Return the (X, Y) coordinate for the center point of the cell that contains the specified text.  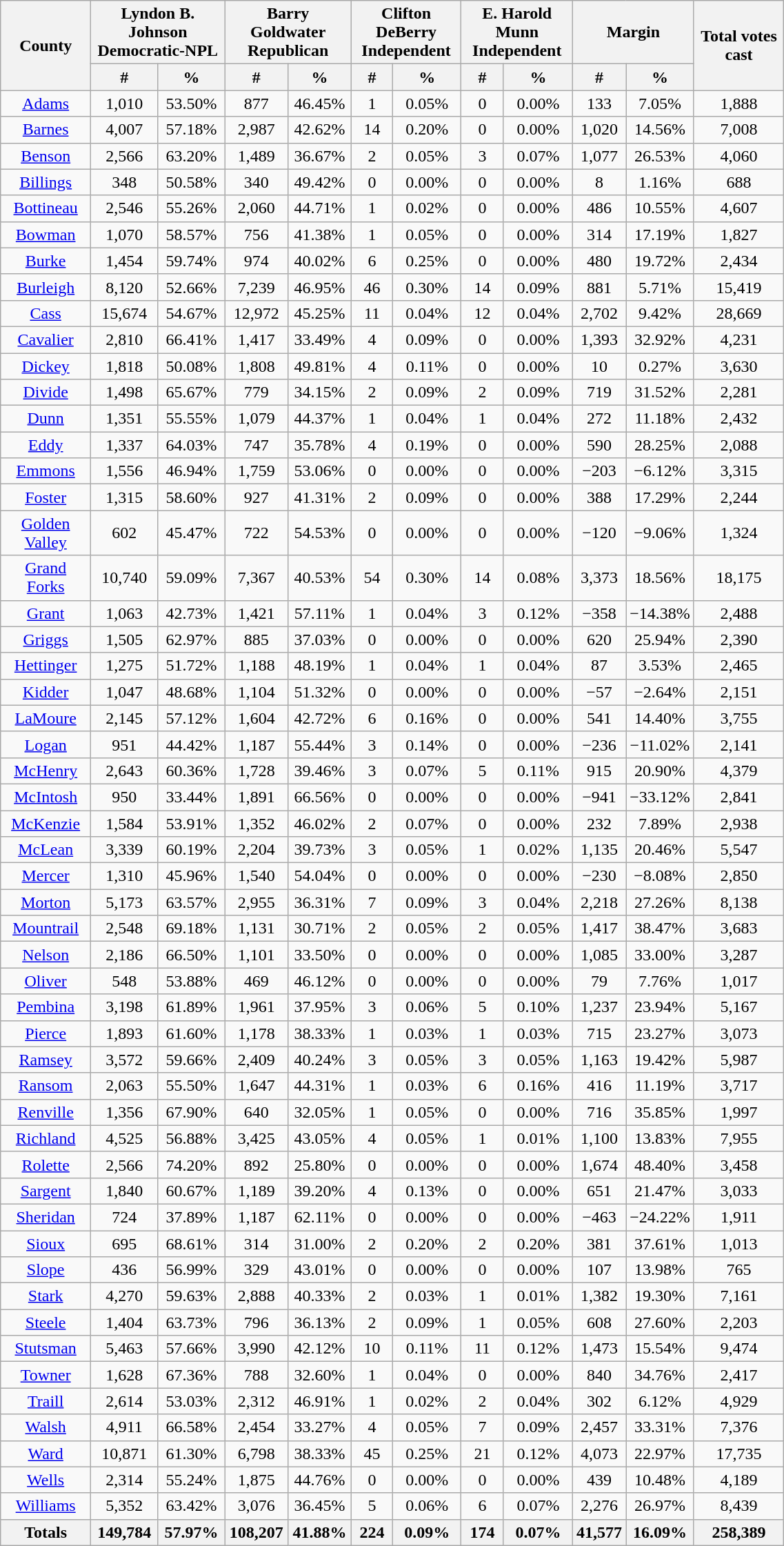
43.05% (320, 1138)
1,421 (257, 613)
−24.22% (661, 1217)
55.26% (192, 208)
35.78% (320, 445)
541 (600, 718)
950 (124, 797)
46.02% (320, 823)
50.08% (192, 366)
33.31% (661, 1427)
620 (600, 640)
20.46% (661, 850)
2,614 (124, 1401)
62.11% (320, 1217)
Emmons (46, 471)
0.27% (661, 366)
35.85% (661, 1112)
1,178 (257, 1033)
50.58% (192, 182)
McIntosh (46, 797)
Ransom (46, 1086)
63.42% (192, 1506)
2,204 (257, 850)
12 (483, 313)
54.67% (192, 313)
8,439 (739, 1506)
46.12% (320, 981)
747 (257, 445)
48.19% (320, 666)
224 (372, 1532)
12,972 (257, 313)
27.60% (661, 1322)
8 (600, 182)
39.20% (320, 1191)
4,073 (600, 1454)
7,367 (257, 578)
3,287 (739, 955)
7,955 (739, 1138)
−941 (600, 797)
951 (124, 744)
1,997 (739, 1112)
3,717 (739, 1086)
3,458 (739, 1165)
36.13% (320, 1322)
67.90% (192, 1112)
779 (257, 393)
45.25% (320, 313)
Totals (46, 1532)
174 (483, 1532)
1,047 (124, 692)
Steele (46, 1322)
602 (124, 533)
927 (257, 497)
33.50% (320, 955)
66.58% (192, 1427)
61.30% (192, 1454)
Grant (46, 613)
Mountrail (46, 929)
2,457 (600, 1427)
Dickey (46, 366)
64.03% (192, 445)
695 (124, 1244)
2,151 (739, 692)
688 (739, 182)
272 (600, 419)
−6.12% (661, 471)
3,076 (257, 1506)
1,324 (739, 533)
1,827 (739, 235)
9,474 (739, 1349)
7,161 (739, 1296)
−463 (600, 1217)
2,850 (739, 876)
877 (257, 103)
42.73% (192, 613)
54.04% (320, 876)
1,893 (124, 1033)
1,911 (739, 1217)
1,337 (124, 445)
2,218 (600, 902)
40.24% (320, 1060)
2,432 (739, 419)
66.41% (192, 339)
37.89% (192, 1217)
2,281 (739, 393)
388 (600, 497)
46 (372, 287)
34.15% (320, 393)
44.42% (192, 744)
719 (600, 393)
60.19% (192, 850)
68.61% (192, 1244)
Mercer (46, 876)
41.88% (320, 1532)
48.40% (661, 1165)
15,419 (739, 287)
2,987 (257, 130)
3,315 (739, 471)
1,891 (257, 797)
2,938 (739, 823)
3,339 (124, 850)
Oliver (46, 981)
1,728 (257, 771)
−9.06% (661, 533)
3,073 (739, 1033)
36.31% (320, 902)
881 (600, 287)
0.08% (538, 578)
Foster (46, 497)
17.19% (661, 235)
54.53% (320, 533)
436 (124, 1270)
45.47% (192, 533)
51.32% (320, 692)
4,189 (739, 1480)
41.31% (320, 497)
6,798 (257, 1454)
Sheridan (46, 1217)
57.97% (192, 1532)
48.68% (192, 692)
79 (600, 981)
2,888 (257, 1296)
1,473 (600, 1349)
Total votes cast (739, 46)
1,315 (124, 497)
1,085 (600, 955)
1.16% (661, 182)
28,669 (739, 313)
53.06% (320, 471)
Pierce (46, 1033)
66.50% (192, 955)
724 (124, 1217)
2,390 (739, 640)
Burke (46, 261)
66.56% (320, 797)
58.57% (192, 235)
4,379 (739, 771)
2,417 (739, 1375)
1,556 (124, 471)
7,376 (739, 1427)
Richland (46, 1138)
63.73% (192, 1322)
61.89% (192, 1007)
16.09% (661, 1532)
3,755 (739, 718)
40.02% (320, 261)
Margin (634, 32)
7,239 (257, 287)
Pembina (46, 1007)
−236 (600, 744)
McLean (46, 850)
55.50% (192, 1086)
−358 (600, 613)
74.20% (192, 1165)
133 (600, 103)
11.18% (661, 419)
2,141 (739, 744)
10.48% (661, 1480)
1,808 (257, 366)
Morton (46, 902)
3,198 (124, 1007)
57.66% (192, 1349)
23.27% (661, 1033)
8,120 (124, 287)
5,167 (739, 1007)
788 (257, 1375)
38.47% (661, 929)
2,955 (257, 902)
55.24% (192, 1480)
32.05% (320, 1112)
Traill (46, 1401)
3,990 (257, 1349)
61.60% (192, 1033)
486 (600, 208)
2,810 (124, 339)
1,189 (257, 1191)
13.83% (661, 1138)
348 (124, 182)
49.42% (320, 182)
1,498 (124, 393)
Williams (46, 1506)
1,604 (257, 718)
21.47% (661, 1191)
2,465 (739, 666)
1,352 (257, 823)
2,454 (257, 1427)
20.90% (661, 771)
Cavalier (46, 339)
3,033 (739, 1191)
32.60% (320, 1375)
5,173 (124, 902)
1,961 (257, 1007)
65.67% (192, 393)
McKenzie (46, 823)
108,207 (257, 1532)
1,875 (257, 1480)
46.45% (320, 103)
County (46, 46)
590 (600, 445)
1,135 (600, 850)
40.33% (320, 1296)
1,489 (257, 156)
1,888 (739, 103)
1,628 (124, 1375)
2,548 (124, 929)
2,314 (124, 1480)
1,840 (124, 1191)
2,276 (600, 1506)
36.45% (320, 1506)
1,017 (739, 981)
54 (372, 578)
Benson (46, 156)
7,008 (739, 130)
87 (600, 666)
232 (600, 823)
59.09% (192, 578)
1,188 (257, 666)
31.52% (661, 393)
33.49% (320, 339)
45.96% (192, 876)
56.88% (192, 1138)
−8.08% (661, 876)
53.50% (192, 103)
416 (600, 1086)
Wells (46, 1480)
Stark (46, 1296)
52.66% (192, 287)
4,231 (739, 339)
17,735 (739, 1454)
1,454 (124, 261)
45 (372, 1454)
Towner (46, 1375)
8,138 (739, 902)
1,404 (124, 1322)
2,203 (739, 1322)
Ward (46, 1454)
27.26% (661, 902)
7.76% (661, 981)
41.38% (320, 235)
−120 (600, 533)
1,584 (124, 823)
44.37% (320, 419)
46.91% (320, 1401)
McHenry (46, 771)
1,237 (600, 1007)
Ramsey (46, 1060)
39.73% (320, 850)
57.11% (320, 613)
1,131 (257, 929)
14.56% (661, 130)
3,425 (257, 1138)
Kidder (46, 692)
−11.02% (661, 744)
53.88% (192, 981)
−14.38% (661, 613)
44.71% (320, 208)
59.66% (192, 1060)
55.55% (192, 419)
4,060 (739, 156)
33.27% (320, 1427)
1,382 (600, 1296)
1,070 (124, 235)
−33.12% (661, 797)
1,647 (257, 1086)
9.42% (661, 313)
Golden Valley (46, 533)
4,007 (124, 130)
0.19% (428, 445)
Cass (46, 313)
37.61% (661, 1244)
Grand Forks (46, 578)
21 (483, 1454)
41,577 (600, 1532)
608 (600, 1322)
2,546 (124, 208)
5,352 (124, 1506)
15,674 (124, 313)
1,077 (600, 156)
1,674 (600, 1165)
340 (257, 182)
−57 (600, 692)
3,572 (124, 1060)
40.53% (320, 578)
19.42% (661, 1060)
46.95% (320, 287)
1,393 (600, 339)
2,702 (600, 313)
−203 (600, 471)
55.44% (320, 744)
1,351 (124, 419)
37.95% (320, 1007)
62.97% (192, 640)
5.71% (661, 287)
25.80% (320, 1165)
Dunn (46, 419)
44.76% (320, 1480)
LaMoure (46, 718)
7.05% (661, 103)
2,643 (124, 771)
651 (600, 1191)
Nelson (46, 955)
4,929 (739, 1401)
10.55% (661, 208)
19.72% (661, 261)
1,275 (124, 666)
53.03% (192, 1401)
60.36% (192, 771)
2,434 (739, 261)
32.92% (661, 339)
2,145 (124, 718)
Renville (46, 1112)
33.44% (192, 797)
Barry GoldwaterRepublican (288, 32)
Bottineau (46, 208)
840 (600, 1375)
Sioux (46, 1244)
Stutsman (46, 1349)
14.40% (661, 718)
69.18% (192, 929)
1,013 (739, 1244)
Adams (46, 103)
15.54% (661, 1349)
E. Harold MunnIndependent (517, 32)
548 (124, 981)
5,547 (739, 850)
39.46% (320, 771)
722 (257, 533)
26.53% (661, 156)
67.36% (192, 1375)
57.18% (192, 130)
17.29% (661, 497)
6.12% (661, 1401)
1,020 (600, 130)
34.76% (661, 1375)
1,540 (257, 876)
11.19% (661, 1086)
Bowman (46, 235)
381 (600, 1244)
107 (600, 1270)
36.67% (320, 156)
4,270 (124, 1296)
3,630 (739, 366)
22.97% (661, 1454)
10,740 (124, 578)
915 (600, 771)
26.97% (661, 1506)
2,312 (257, 1401)
37.03% (320, 640)
469 (257, 981)
5,987 (739, 1060)
1,100 (600, 1138)
892 (257, 1165)
Lyndon B. JohnsonDemocratic-NPL (158, 32)
−2.64% (661, 692)
Billings (46, 182)
439 (600, 1480)
974 (257, 261)
53.91% (192, 823)
Clifton DeBerryIndependent (406, 32)
57.12% (192, 718)
885 (257, 640)
51.72% (192, 666)
Barnes (46, 130)
28.25% (661, 445)
30.71% (320, 929)
1,356 (124, 1112)
Sargent (46, 1191)
716 (600, 1112)
3.53% (661, 666)
715 (600, 1033)
480 (600, 261)
1,310 (124, 876)
0.13% (428, 1191)
58.60% (192, 497)
10,871 (124, 1454)
2,244 (739, 497)
1,101 (257, 955)
33.00% (661, 955)
Eddy (46, 445)
60.67% (192, 1191)
46.94% (192, 471)
0.10% (538, 1007)
13.98% (661, 1270)
1,505 (124, 640)
0.14% (428, 744)
1,163 (600, 1060)
Rolette (46, 1165)
258,389 (739, 1532)
1,079 (257, 419)
1,063 (124, 613)
1,818 (124, 366)
302 (600, 1401)
4,525 (124, 1138)
3,373 (600, 578)
149,784 (124, 1532)
Walsh (46, 1427)
−230 (600, 876)
2,088 (739, 445)
42.12% (320, 1349)
59.63% (192, 1296)
1,759 (257, 471)
2,488 (739, 613)
756 (257, 235)
2,186 (124, 955)
44.31% (320, 1086)
640 (257, 1112)
1,010 (124, 103)
329 (257, 1270)
4,607 (739, 208)
2,063 (124, 1086)
796 (257, 1322)
18.56% (661, 578)
Griggs (46, 640)
59.74% (192, 261)
42.62% (320, 130)
1,104 (257, 692)
18,175 (739, 578)
Slope (46, 1270)
49.81% (320, 366)
25.94% (661, 640)
Burleigh (46, 287)
43.01% (320, 1270)
3,683 (739, 929)
765 (739, 1270)
Logan (46, 744)
19.30% (661, 1296)
42.72% (320, 718)
31.00% (320, 1244)
7.89% (661, 823)
4,911 (124, 1427)
2,060 (257, 208)
2,841 (739, 797)
56.99% (192, 1270)
Hettinger (46, 666)
2,409 (257, 1060)
5,463 (124, 1349)
23.94% (661, 1007)
Divide (46, 393)
63.20% (192, 156)
63.57% (192, 902)
